Locate the cell with the specified text and output its (x, y) center coordinate. 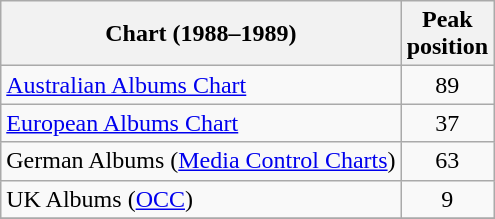
Australian Albums Chart (201, 85)
Chart (1988–1989) (201, 34)
63 (447, 161)
89 (447, 85)
European Albums Chart (201, 123)
37 (447, 123)
UK Albums (OCC) (201, 199)
9 (447, 199)
Peakposition (447, 34)
German Albums (Media Control Charts) (201, 161)
